Identify which cell holds the provided text, then report its [x, y] central coordinate. 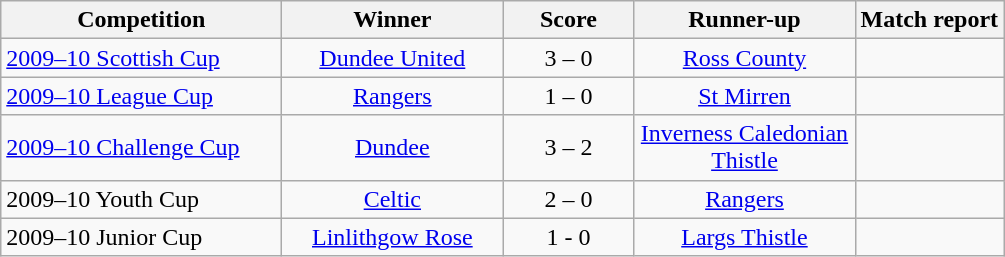
2009–10 Scottish Cup [142, 58]
3 – 2 [568, 148]
2009–10 League Cup [142, 96]
Score [568, 20]
Celtic [392, 199]
Inverness Caledonian Thistle [744, 148]
2009–10 Youth Cup [142, 199]
Dundee United [392, 58]
2009–10 Junior Cup [142, 237]
1 - 0 [568, 237]
Runner-up [744, 20]
St Mirren [744, 96]
Winner [392, 20]
Dundee [392, 148]
Linlithgow Rose [392, 237]
1 – 0 [568, 96]
3 – 0 [568, 58]
Competition [142, 20]
Match report [930, 20]
2009–10 Challenge Cup [142, 148]
Ross County [744, 58]
Largs Thistle [744, 237]
2 – 0 [568, 199]
